Return the (X, Y) coordinate for the center point of the cell that contains the specified text.  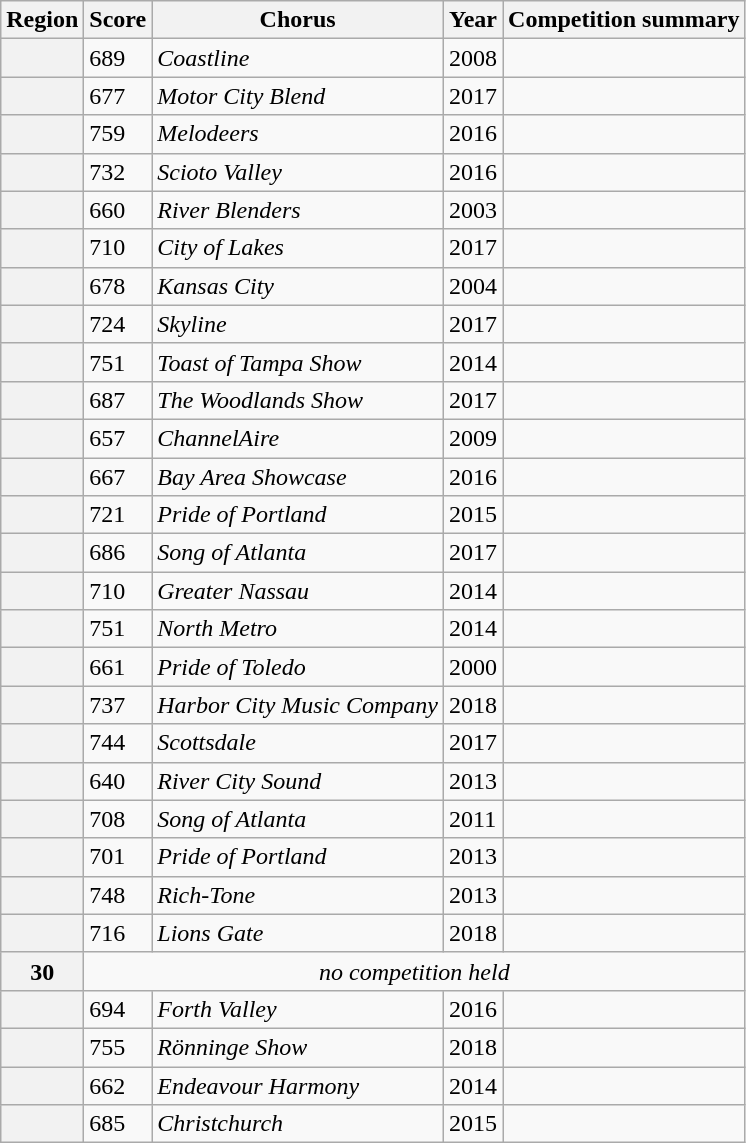
744 (118, 743)
2009 (472, 438)
River City Sound (298, 781)
701 (118, 857)
755 (118, 1047)
City of Lakes (298, 248)
Harbor City Music Company (298, 705)
Greater Nassau (298, 591)
ChannelAire (298, 438)
640 (118, 781)
708 (118, 819)
Kansas City (298, 286)
657 (118, 438)
2011 (472, 819)
Forth Valley (298, 1009)
The Woodlands Show (298, 400)
Pride of Toledo (298, 667)
Lions Gate (298, 933)
667 (118, 477)
724 (118, 324)
687 (118, 400)
2003 (472, 210)
Rich-Tone (298, 895)
2008 (472, 58)
Scottsdale (298, 743)
737 (118, 705)
2004 (472, 286)
2000 (472, 667)
River Blenders (298, 210)
Melodeers (298, 134)
685 (118, 1124)
Region (42, 20)
686 (118, 553)
678 (118, 286)
Chorus (298, 20)
694 (118, 1009)
Competition summary (624, 20)
Skyline (298, 324)
Endeavour Harmony (298, 1085)
Toast of Tampa Show (298, 362)
Rönninge Show (298, 1047)
30 (42, 971)
Year (472, 20)
Motor City Blend (298, 96)
662 (118, 1085)
Christchurch (298, 1124)
689 (118, 58)
732 (118, 172)
748 (118, 895)
Scioto Valley (298, 172)
no competition held (414, 971)
661 (118, 667)
Score (118, 20)
660 (118, 210)
Bay Area Showcase (298, 477)
716 (118, 933)
759 (118, 134)
North Metro (298, 629)
721 (118, 515)
Coastline (298, 58)
677 (118, 96)
